Determine the [x, y] coordinate at the center of the cell enclosing the given text.  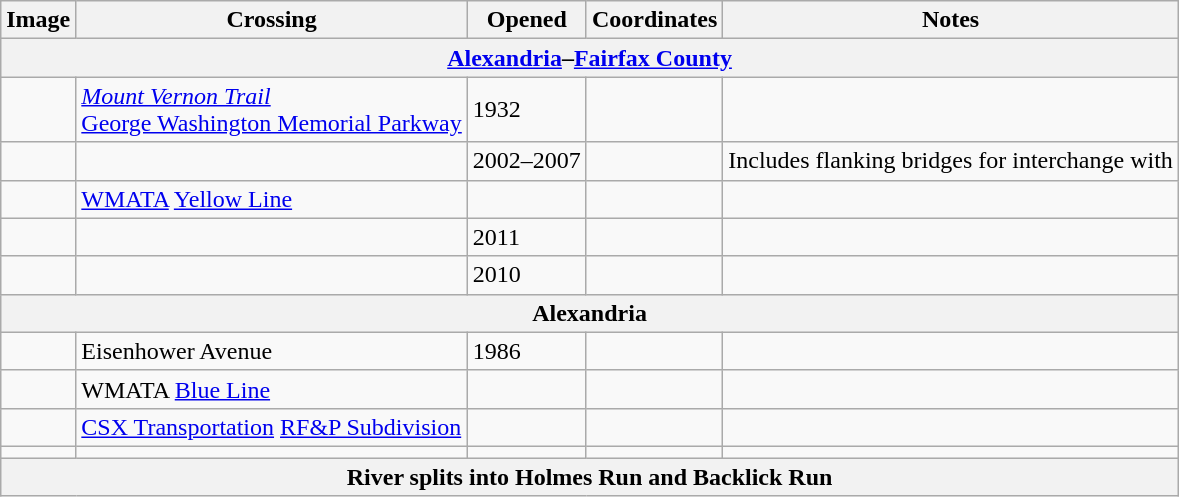
Coordinates [654, 20]
2011 [526, 237]
River splits into Holmes Run and Backlick Run [590, 477]
Image [38, 20]
Crossing [272, 20]
CSX Transportation RF&P Subdivision [272, 427]
WMATA Blue Line [272, 389]
Eisenhower Avenue [272, 351]
WMATA Yellow Line [272, 199]
Includes flanking bridges for interchange with [951, 161]
Mount Vernon TrailGeorge Washington Memorial Parkway [272, 110]
Opened [526, 20]
Notes [951, 20]
1932 [526, 110]
Alexandria–Fairfax County [590, 58]
2002–2007 [526, 161]
Alexandria [590, 313]
2010 [526, 275]
1986 [526, 351]
